Detect which cell encompasses the target text, then output its (x, y) center coordinate. 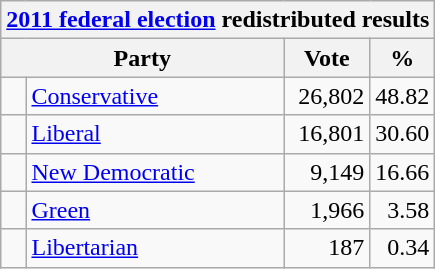
3.58 (402, 210)
0.34 (402, 248)
1,966 (327, 210)
Conservative (155, 96)
30.60 (402, 134)
Vote (327, 58)
9,149 (327, 172)
16,801 (327, 134)
2011 federal election redistributed results (218, 20)
% (402, 58)
Libertarian (155, 248)
Green (155, 210)
16.66 (402, 172)
New Democratic (155, 172)
26,802 (327, 96)
187 (327, 248)
Party (142, 58)
Liberal (155, 134)
48.82 (402, 96)
